For the text-containing cell, return its midpoint in [X, Y] coordinate format. 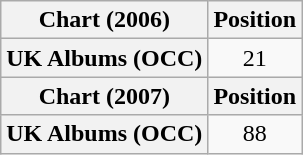
Chart (2006) [104, 20]
Chart (2007) [104, 96]
21 [255, 58]
88 [255, 134]
